Search for the cell housing the specified text and yield its [x, y] center coordinate. 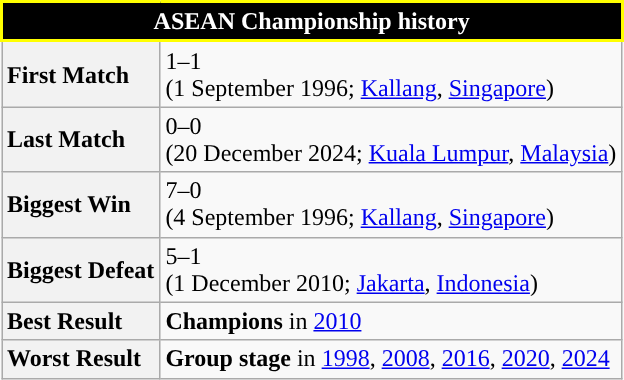
Champions in 2010 [391, 321]
Best Result [81, 321]
ASEAN Championship history [312, 22]
Last Match [81, 140]
Worst Result [81, 359]
1–1 (1 September 1996; Kallang, Singapore) [391, 74]
0–0 (20 December 2024; Kuala Lumpur, Malaysia) [391, 140]
7–0 (4 September 1996; Kallang, Singapore) [391, 204]
Biggest Defeat [81, 270]
First Match [81, 74]
Group stage in 1998, 2008, 2016, 2020, 2024 [391, 359]
Biggest Win [81, 204]
5–1 (1 December 2010; Jakarta, Indonesia) [391, 270]
